For the text-containing cell, return its midpoint in (X, Y) coordinate format. 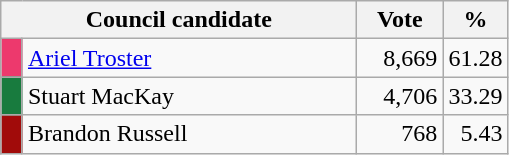
61.28 (476, 58)
Stuart MacKay (189, 96)
Vote (400, 20)
Ariel Troster (189, 58)
Brandon Russell (189, 134)
Council candidate (179, 20)
5.43 (476, 134)
8,669 (400, 58)
4,706 (400, 96)
% (476, 20)
768 (400, 134)
33.29 (476, 96)
